Capture the cell that displays the provided text and extract its [x, y] central coordinate. 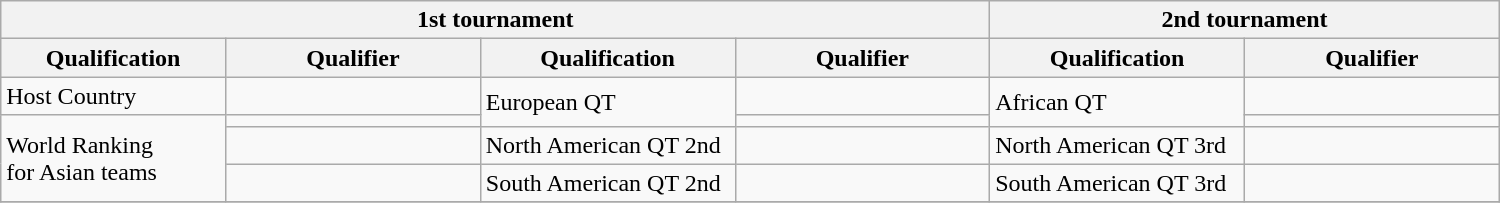
World Rankingfor Asian teams [114, 158]
South American QT 3rd [1118, 183]
2nd tournament [1245, 20]
European QT [608, 102]
South American QT 2nd [608, 183]
1st tournament [496, 20]
African QT [1118, 102]
North American QT 3rd [1118, 145]
North American QT 2nd [608, 145]
Host Country [114, 96]
